Identify which cell holds the provided text, then report its [X, Y] central coordinate. 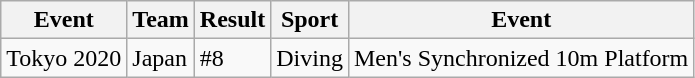
#8 [232, 58]
Result [232, 20]
Sport [310, 20]
Men's Synchronized 10m Platform [520, 58]
Diving [310, 58]
Tokyo 2020 [64, 58]
Japan [161, 58]
Team [161, 20]
